Scan for the cell matching the given text and deliver its [X, Y] coordinate at center. 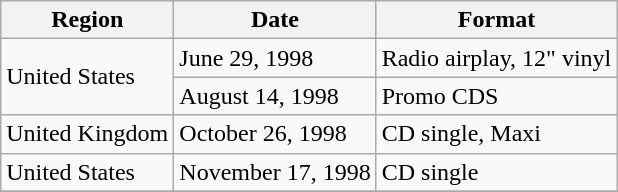
August 14, 1998 [275, 96]
November 17, 1998 [275, 172]
Format [496, 20]
Date [275, 20]
Promo CDS [496, 96]
Radio airplay, 12" vinyl [496, 58]
CD single [496, 172]
June 29, 1998 [275, 58]
October 26, 1998 [275, 134]
United Kingdom [88, 134]
CD single, Maxi [496, 134]
Region [88, 20]
